Capture the cell that displays the provided text and extract its (X, Y) central coordinate. 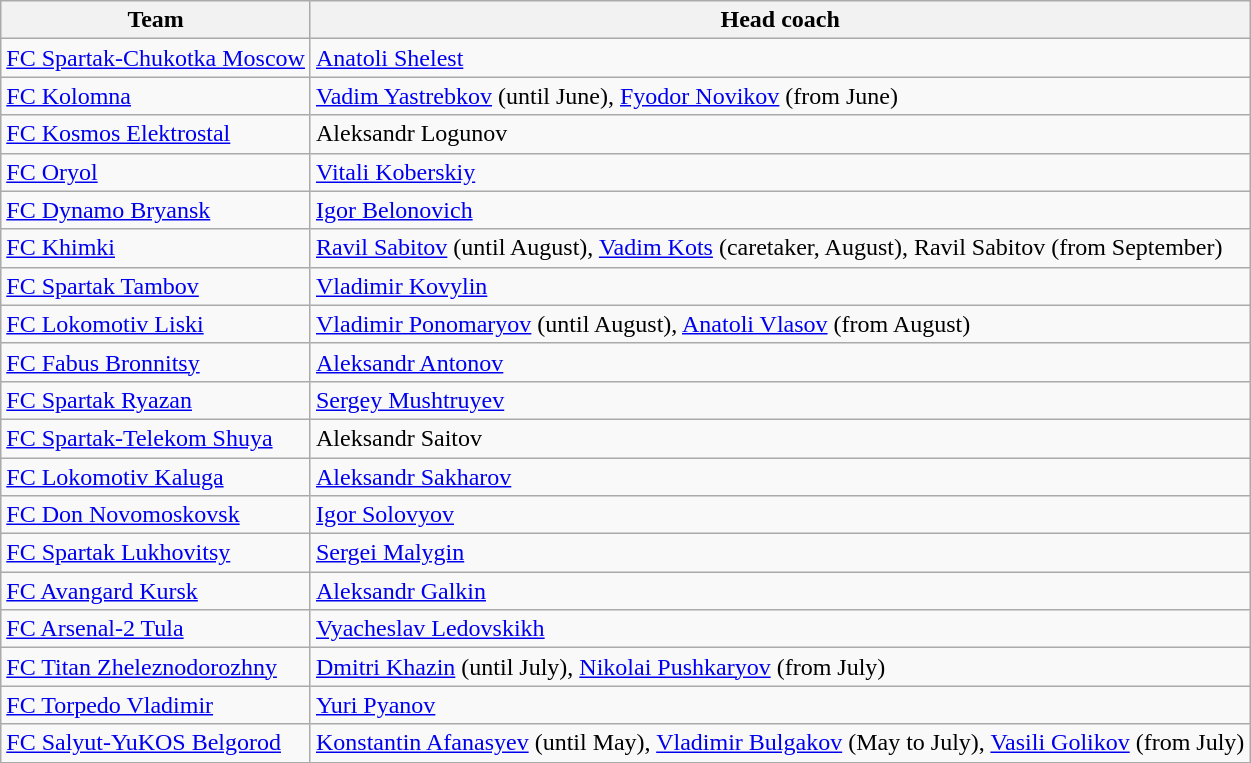
FC Torpedo Vladimir (156, 705)
FC Kolomna (156, 96)
FC Dynamo Bryansk (156, 210)
Vyacheslav Ledovskikh (780, 629)
FC Salyut-YuKOS Belgorod (156, 743)
FC Oryol (156, 172)
Ravil Sabitov (until August), Vadim Kots (caretaker, August), Ravil Sabitov (from September) (780, 248)
FC Avangard Kursk (156, 591)
Head coach (780, 20)
Vladimir Kovylin (780, 286)
FC Fabus Bronnitsy (156, 362)
FC Titan Zheleznodorozhny (156, 667)
Igor Belonovich (780, 210)
Sergey Mushtruyev (780, 400)
Yuri Pyanov (780, 705)
Team (156, 20)
Aleksandr Sakharov (780, 477)
Dmitri Khazin (until July), Nikolai Pushkaryov (from July) (780, 667)
Igor Solovyov (780, 515)
FC Don Novomoskovsk (156, 515)
FC Spartak Lukhovitsy (156, 553)
Sergei Malygin (780, 553)
Anatoli Shelest (780, 58)
Aleksandr Logunov (780, 134)
Aleksandr Antonov (780, 362)
FC Lokomotiv Liski (156, 324)
FC Arsenal-2 Tula (156, 629)
Vadim Yastrebkov (until June), Fyodor Novikov (from June) (780, 96)
FC Spartak Tambov (156, 286)
FC Spartak-Chukotka Moscow (156, 58)
Aleksandr Saitov (780, 438)
FC Khimki (156, 248)
FC Kosmos Elektrostal (156, 134)
FC Spartak Ryazan (156, 400)
Vladimir Ponomaryov (until August), Anatoli Vlasov (from August) (780, 324)
Aleksandr Galkin (780, 591)
FC Lokomotiv Kaluga (156, 477)
FC Spartak-Telekom Shuya (156, 438)
Konstantin Afanasyev (until May), Vladimir Bulgakov (May to July), Vasili Golikov (from July) (780, 743)
Vitali Koberskiy (780, 172)
